Detect which cell encompasses the target text, then output its [x, y] center coordinate. 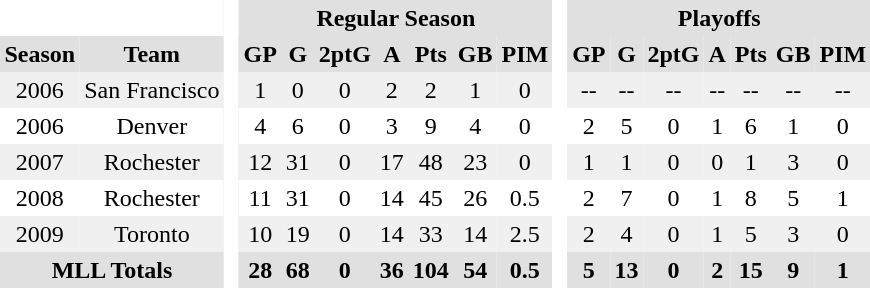
12 [260, 162]
2.5 [525, 234]
54 [475, 270]
MLL Totals [112, 270]
Denver [152, 126]
36 [392, 270]
33 [430, 234]
Team [152, 54]
48 [430, 162]
23 [475, 162]
10 [260, 234]
2008 [40, 198]
19 [298, 234]
Toronto [152, 234]
45 [430, 198]
68 [298, 270]
11 [260, 198]
28 [260, 270]
2007 [40, 162]
Regular Season [396, 18]
13 [626, 270]
15 [750, 270]
26 [475, 198]
Season [40, 54]
7 [626, 198]
PIM [525, 54]
2009 [40, 234]
San Francisco [152, 90]
8 [750, 198]
17 [392, 162]
104 [430, 270]
